Locate the cell with the specified text and output its (X, Y) center coordinate. 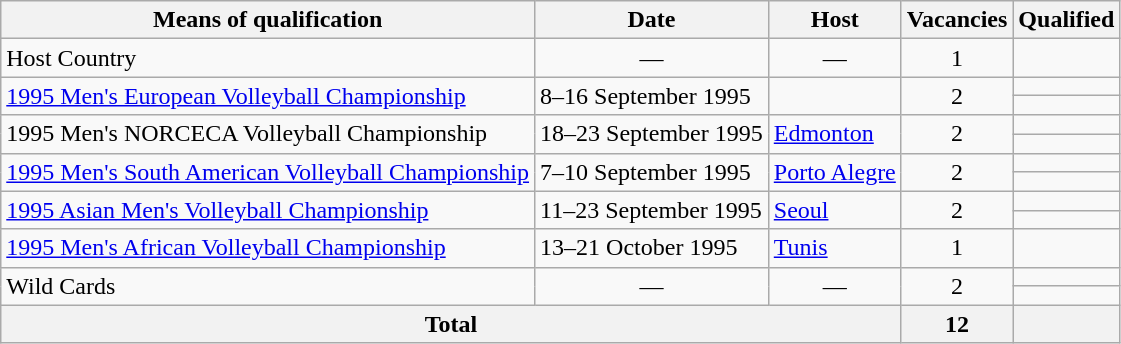
Date (652, 20)
Seoul (834, 210)
11–23 September 1995 (652, 210)
12 (957, 324)
7–10 September 1995 (652, 172)
1995 Men's South American Volleyball Championship (268, 172)
Means of qualification (268, 20)
— (652, 58)
1995 Men's African Volleyball Championship (268, 248)
Total (452, 324)
Wild Cards (268, 286)
1995 Men's NORCECA Volleyball Championship (268, 134)
Porto Alegre (834, 172)
18–23 September 1995 (652, 134)
8–16 September 1995 (652, 96)
13–21 October 1995 (652, 248)
Edmonton (834, 134)
Qualified (1066, 20)
Vacancies (957, 20)
Tunis (834, 248)
Host (834, 20)
1995 Asian Men's Volleyball Championship (268, 210)
1995 Men's European Volleyball Championship (268, 96)
Host Country (268, 58)
